Find where the given text appears and provide that cell's center as [x, y] coordinate. 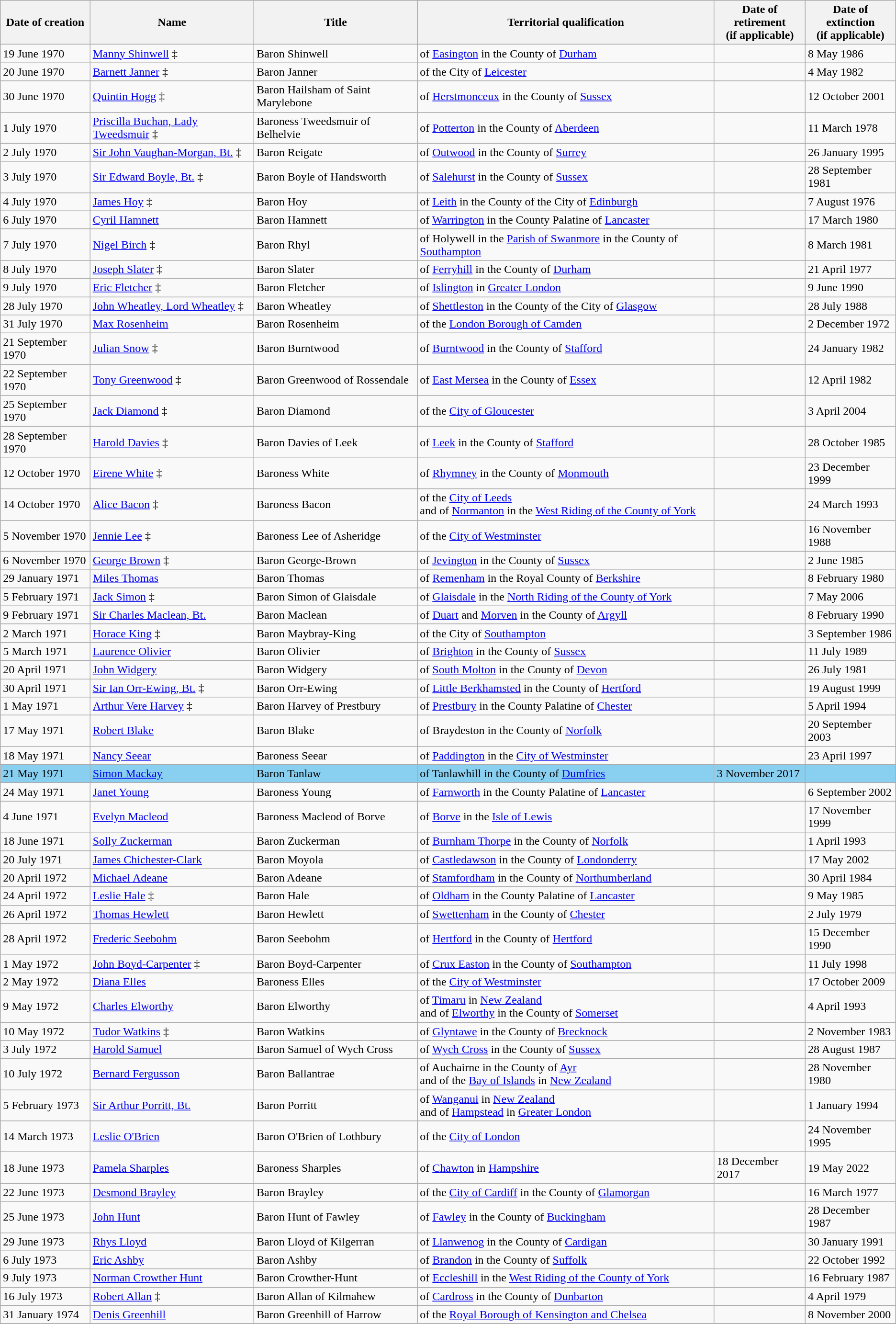
Baroness Bacon [335, 505]
Baron Widgery [335, 669]
Title [335, 23]
of Salehurst in the County of Sussex [566, 177]
Baroness White [335, 473]
of Castledawson in the County of Londonderry [566, 860]
of Burnham Thorpe in the County of Norfolk [566, 841]
Baron Samuel of Wych Cross [335, 1050]
1 April 1993 [850, 841]
17 October 2009 [850, 982]
Baron Zuckerman [335, 841]
of Fawley in the County of Buckingham [566, 1217]
25 June 1973 [45, 1217]
of Glaisdale in the North Riding of the County of York [566, 597]
23 December 1999 [850, 473]
3 September 1986 [850, 633]
of Eccleshill in the West Riding of the County of York [566, 1278]
17 March 1980 [850, 220]
24 January 1982 [850, 349]
28 November 1980 [850, 1075]
28 August 1987 [850, 1050]
1 May 1972 [45, 963]
Baron Ballantrae [335, 1075]
28 October 1985 [850, 442]
Baron Davies of Leek [335, 442]
of the City of Leicester [566, 72]
8 February 1980 [850, 578]
30 April 1971 [45, 688]
Baroness Tweedsmuir of Belhelvie [335, 127]
Bernard Fergusson [172, 1075]
Baron Orr-Ewing [335, 688]
16 March 1977 [850, 1192]
17 May 2002 [850, 860]
Baron Burntwood [335, 349]
Baron Crowther-Hunt [335, 1278]
Jack Diamond ‡ [172, 411]
30 April 1984 [850, 878]
of Islington in Greater London [566, 287]
Denis Greenhill [172, 1314]
Baron Tanlaw [335, 774]
of Duart and Morven in the County of Argyll [566, 615]
5 March 1971 [45, 651]
Jennie Lee ‡ [172, 535]
Baron Greenwood of Rossendale [335, 380]
9 May 1985 [850, 896]
Baron Adeane [335, 878]
Quintin Hogg ‡ [172, 97]
29 June 1973 [45, 1242]
28 December 1987 [850, 1217]
22 October 1992 [850, 1260]
of Holywell in the Parish of Swanmore in the County of Southampton [566, 244]
9 June 1990 [850, 287]
Sir Ian Orr-Ewing, Bt. ‡ [172, 688]
Baron Allan of Kilmahew [335, 1296]
29 January 1971 [45, 578]
Territorial qualification [566, 23]
6 July 1973 [45, 1260]
of Rhymney in the County of Monmouth [566, 473]
Diana Elles [172, 982]
Frederic Seebohm [172, 939]
Baron Greenhill of Harrow [335, 1314]
30 June 1970 [45, 97]
of the London Borough of Camden [566, 324]
4 April 1979 [850, 1296]
Baron Ashby [335, 1260]
Date of creation [45, 23]
8 November 2000 [850, 1314]
5 February 1973 [45, 1105]
Eric Fletcher ‡ [172, 287]
of Crux Easton in the County of Southampton [566, 963]
2 July 1970 [45, 152]
Horace King ‡ [172, 633]
Baron Hamnett [335, 220]
Baron Hoy [335, 202]
of Swettenham in the County of Chester [566, 914]
Thomas Hewlett [172, 914]
James Hoy ‡ [172, 202]
18 June 1973 [45, 1167]
Michael Adeane [172, 878]
1 July 1970 [45, 127]
of the City of Leedsand of Normanton in the West Riding of the County of York [566, 505]
of Leek in the County of Stafford [566, 442]
of Easington in the County of Durham [566, 54]
20 July 1971 [45, 860]
of Potterton in the County of Aberdeen [566, 127]
Baron Thomas [335, 578]
9 February 1971 [45, 615]
Desmond Brayley [172, 1192]
10 May 1972 [45, 1031]
Baron Moyola [335, 860]
Baron O'Brien of Lothbury [335, 1137]
of the City of London [566, 1137]
Priscilla Buchan, Lady Tweedsmuir ‡ [172, 127]
Baron Rhyl [335, 244]
28 September 1970 [45, 442]
18 May 1971 [45, 756]
28 July 1970 [45, 306]
Joseph Slater ‡ [172, 269]
Tony Greenwood ‡ [172, 380]
14 March 1973 [45, 1137]
Baron Lloyd of Kilgerran [335, 1242]
Baron Porritt [335, 1105]
Laurence Olivier [172, 651]
20 April 1972 [45, 878]
11 March 1978 [850, 127]
2 June 1985 [850, 560]
20 September 2003 [850, 731]
12 October 2001 [850, 97]
Charles Elworthy [172, 1007]
9 July 1970 [45, 287]
3 November 2017 [760, 774]
of Oldham in the County Palatine of Lancaster [566, 896]
of Outwood in the County of Surrey [566, 152]
Sir Arthur Porritt, Bt. [172, 1105]
4 July 1970 [45, 202]
of Farnworth in the County Palatine of Lancaster [566, 792]
28 July 1988 [850, 306]
Baron Simon of Glaisdale [335, 597]
Baroness Seear [335, 756]
of Ferryhill in the County of Durham [566, 269]
Baroness Elles [335, 982]
Baron Watkins [335, 1031]
of Hertford in the County of Hertford [566, 939]
of Stamfordham in the County of Northumberland [566, 878]
James Chichester-Clark [172, 860]
2 March 1971 [45, 633]
of the City of Gloucester [566, 411]
Barnett Janner ‡ [172, 72]
Harold Samuel [172, 1050]
1 May 1971 [45, 706]
6 September 2002 [850, 792]
5 November 1970 [45, 535]
7 May 2006 [850, 597]
1 January 1994 [850, 1105]
Alice Bacon ‡ [172, 505]
Baron Hunt of Fawley [335, 1217]
Baron Boyle of Handsworth [335, 177]
Date of retirement(if applicable) [760, 23]
31 January 1974 [45, 1314]
12 October 1970 [45, 473]
Baroness Macleod of Borve [335, 817]
of Shettleston in the County of the City of Glasgow [566, 306]
8 July 1970 [45, 269]
Baron Elworthy [335, 1007]
18 December 2017 [760, 1167]
Pamela Sharples [172, 1167]
21 April 1977 [850, 269]
of Timaru in New Zealandand of Elworthy in the County of Somerset [566, 1007]
of Brighton in the County of Sussex [566, 651]
5 April 1994 [850, 706]
Nancy Seear [172, 756]
of the Royal Borough of Kensington and Chelsea [566, 1314]
Nigel Birch ‡ [172, 244]
of Auchairne in the County of Ayrand of the Bay of Islands in New Zealand [566, 1075]
4 June 1971 [45, 817]
7 July 1970 [45, 244]
Sir John Vaughan-Morgan, Bt. ‡ [172, 152]
Robert Blake [172, 731]
of Llanwenog in the County of Cardigan [566, 1242]
Baron Wheatley [335, 306]
7 August 1976 [850, 202]
Sir Charles Maclean, Bt. [172, 615]
18 June 1971 [45, 841]
of Glyntawe in the County of Brecknock [566, 1031]
of Paddington in the City of Westminster [566, 756]
Baroness Lee of Asheridge [335, 535]
8 February 1990 [850, 615]
19 August 1999 [850, 688]
21 September 1970 [45, 349]
John Widgery [172, 669]
9 July 1973 [45, 1278]
Baron Hailsham of Saint Marylebone [335, 97]
31 July 1970 [45, 324]
4 April 1993 [850, 1007]
Baron Fletcher [335, 287]
30 January 1991 [850, 1242]
26 January 1995 [850, 152]
of Wych Cross in the County of Sussex [566, 1050]
of Warrington in the County Palatine of Lancaster [566, 220]
of Wanganui in New Zealandand of Hampstead in Greater London [566, 1105]
Eirene White ‡ [172, 473]
of Herstmonceux in the County of Sussex [566, 97]
Rhys Lloyd [172, 1242]
20 June 1970 [45, 72]
2 December 1972 [850, 324]
14 October 1970 [45, 505]
20 April 1971 [45, 669]
Baron Blake [335, 731]
Baron Reigate [335, 152]
Baron Seebohm [335, 939]
25 September 1970 [45, 411]
Baron Shinwell [335, 54]
17 May 1971 [45, 731]
Leslie Hale ‡ [172, 896]
Max Rosenheim [172, 324]
of the City of Cardiff in the County of Glamorgan [566, 1192]
Baron Maclean [335, 615]
Baron Brayley [335, 1192]
Leslie O'Brien [172, 1137]
23 April 1997 [850, 756]
Name [172, 23]
Baroness Young [335, 792]
Robert Allan ‡ [172, 1296]
4 May 1982 [850, 72]
Baron Diamond [335, 411]
Sir Edward Boyle, Bt. ‡ [172, 177]
Jack Simon ‡ [172, 597]
of Cardross in the County of Dunbarton [566, 1296]
of East Mersea in the County of Essex [566, 380]
of Burntwood in the County of Stafford [566, 349]
8 May 1986 [850, 54]
of Jevington in the County of Sussex [566, 560]
Baron George-Brown [335, 560]
5 February 1971 [45, 597]
of Prestbury in the County Palatine of Chester [566, 706]
16 February 1987 [850, 1278]
of the City of Southampton [566, 633]
of Remenham in the Royal County of Berkshire [566, 578]
Simon Mackay [172, 774]
John Wheatley, Lord Wheatley ‡ [172, 306]
Tudor Watkins ‡ [172, 1031]
Cyril Hamnett [172, 220]
28 September 1981 [850, 177]
of Leith in the County of the City of Edinburgh [566, 202]
Baron Hewlett [335, 914]
Baron Rosenheim [335, 324]
Baron Harvey of Prestbury [335, 706]
26 July 1981 [850, 669]
24 March 1993 [850, 505]
6 November 1970 [45, 560]
21 May 1971 [45, 774]
John Boyd-Carpenter ‡ [172, 963]
George Brown ‡ [172, 560]
Arthur Vere Harvey ‡ [172, 706]
Evelyn Macleod [172, 817]
26 April 1972 [45, 914]
28 April 1972 [45, 939]
17 November 1999 [850, 817]
Janet Young [172, 792]
16 July 1973 [45, 1296]
Solly Zuckerman [172, 841]
2 May 1972 [45, 982]
6 July 1970 [45, 220]
8 March 1981 [850, 244]
24 April 1972 [45, 896]
15 December 1990 [850, 939]
16 November 1988 [850, 535]
Manny Shinwell ‡ [172, 54]
of Brandon in the County of Suffolk [566, 1260]
11 July 1989 [850, 651]
22 September 1970 [45, 380]
3 April 2004 [850, 411]
of Little Berkhamsted in the County of Hertford [566, 688]
Baron Maybray-King [335, 633]
of Tanlawhill in the County of Dumfries [566, 774]
Julian Snow ‡ [172, 349]
10 July 1972 [45, 1075]
Eric Ashby [172, 1260]
Harold Davies ‡ [172, 442]
9 May 1972 [45, 1007]
Norman Crowther Hunt [172, 1278]
of Borve in the Isle of Lewis [566, 817]
Baron Hale [335, 896]
3 July 1970 [45, 177]
Date of extinction(if applicable) [850, 23]
of South Molton in the County of Devon [566, 669]
2 November 1983 [850, 1031]
11 July 1998 [850, 963]
of Braydeston in the County of Norfolk [566, 731]
22 June 1973 [45, 1192]
12 April 1982 [850, 380]
Baron Janner [335, 72]
3 July 1972 [45, 1050]
Baron Slater [335, 269]
of Chawton in Hampshire [566, 1167]
2 July 1979 [850, 914]
Baron Olivier [335, 651]
24 November 1995 [850, 1137]
John Hunt [172, 1217]
Miles Thomas [172, 578]
Baron Boyd-Carpenter [335, 963]
24 May 1971 [45, 792]
19 May 2022 [850, 1167]
19 June 1970 [45, 54]
Baroness Sharples [335, 1167]
